Scan for the cell matching the given text and deliver its [x, y] coordinate at center. 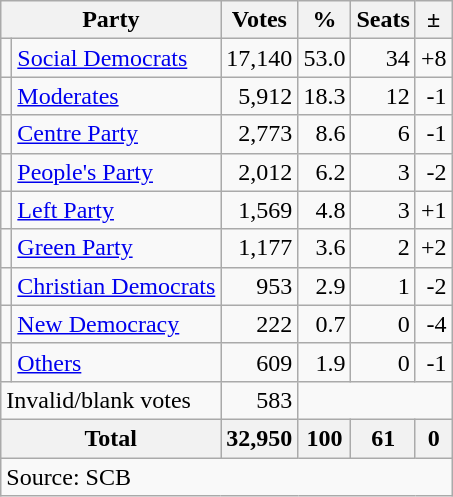
± [434, 20]
12 [383, 96]
100 [324, 438]
8.6 [324, 134]
Green Party [116, 248]
2.9 [324, 286]
Seats [383, 20]
-4 [434, 324]
5,912 [260, 96]
953 [260, 286]
32,950 [260, 438]
Left Party [116, 210]
Christian Democrats [116, 286]
Moderates [116, 96]
0.7 [324, 324]
18.3 [324, 96]
Votes [260, 20]
1,569 [260, 210]
Social Democrats [116, 58]
+8 [434, 58]
1,177 [260, 248]
583 [260, 400]
+2 [434, 248]
Total [111, 438]
New Democracy [116, 324]
Centre Party [116, 134]
Source: SCB [226, 477]
Others [116, 362]
4.8 [324, 210]
2,012 [260, 172]
2 [383, 248]
+1 [434, 210]
609 [260, 362]
% [324, 20]
53.0 [324, 58]
Invalid/blank votes [111, 400]
34 [383, 58]
17,140 [260, 58]
6.2 [324, 172]
222 [260, 324]
1.9 [324, 362]
6 [383, 134]
1 [383, 286]
People's Party [116, 172]
3.6 [324, 248]
61 [383, 438]
Party [111, 20]
2,773 [260, 134]
